Scan for the cell matching the given text and deliver its [X, Y] coordinate at center. 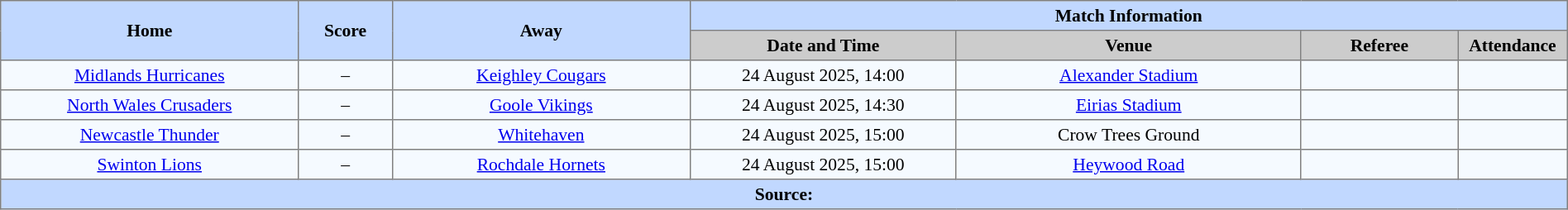
Date and Time [823, 45]
Keighley Cougars [541, 75]
Swinton Lions [150, 165]
Match Information [1128, 16]
Midlands Hurricanes [150, 75]
Referee [1379, 45]
Newcastle Thunder [150, 135]
Home [150, 31]
Goole Vikings [541, 105]
Away [541, 31]
24 August 2025, 14:30 [823, 105]
Source: [784, 194]
Eirias Stadium [1128, 105]
Crow Trees Ground [1128, 135]
Heywood Road [1128, 165]
Attendance [1513, 45]
North Wales Crusaders [150, 105]
Whitehaven [541, 135]
Score [346, 31]
24 August 2025, 14:00 [823, 75]
Venue [1128, 45]
Alexander Stadium [1128, 75]
Rochdale Hornets [541, 165]
